Provide the [x, y] coordinate of the cell's center where the given text is located.  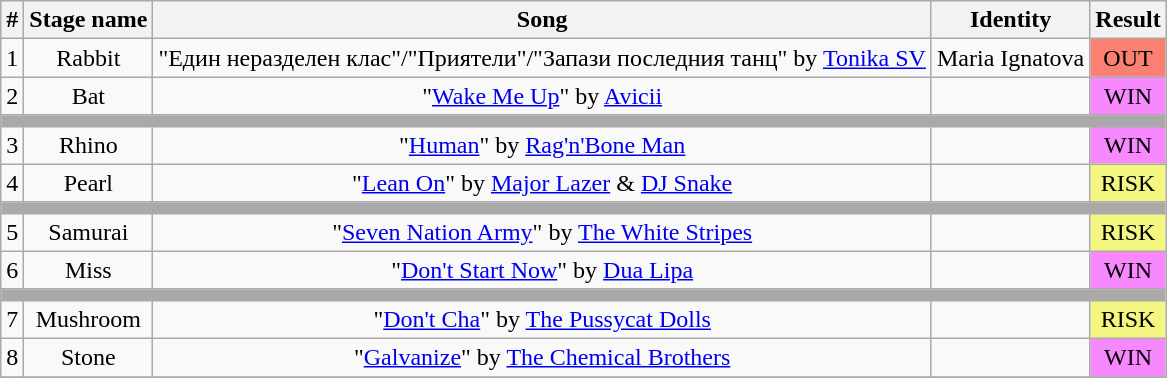
Bat [88, 96]
Pearl [88, 183]
Rhino [88, 145]
"Lean On" by Major Lazer & DJ Snake [542, 183]
Stone [88, 357]
2 [12, 96]
Rabbit [88, 58]
"Don't Start Now" by Dua Lipa [542, 270]
Identity [1010, 20]
"Don't Cha" by The Pussycat Dolls [542, 319]
Maria Ignatova [1010, 58]
"Human" by Rag'n'Bone Man [542, 145]
5 [12, 232]
Mushroom [88, 319]
"Galvanize" by The Chemical Brothers [542, 357]
"Wake Me Up" by Avicii [542, 96]
Samurai [88, 232]
OUT [1128, 58]
4 [12, 183]
3 [12, 145]
6 [12, 270]
# [12, 20]
"Seven Nation Army" by The White Stripes [542, 232]
"Един неразделен клас"/"Приятели"/"Запази последния танц" by Tonika SV [542, 58]
Result [1128, 20]
1 [12, 58]
Song [542, 20]
7 [12, 319]
Stage name [88, 20]
Miss [88, 270]
8 [12, 357]
